Output the [x, y] coordinate of the center of the cell containing the given text.  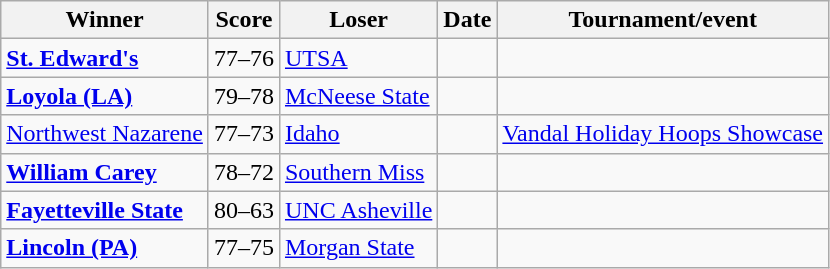
McNeese State [358, 96]
Loyola (LA) [105, 96]
Southern Miss [358, 172]
Loser [358, 20]
UTSA [358, 58]
Fayetteville State [105, 210]
77–75 [244, 248]
St. Edward's [105, 58]
Tournament/event [663, 20]
77–73 [244, 134]
79–78 [244, 96]
78–72 [244, 172]
Morgan State [358, 248]
Northwest Nazarene [105, 134]
Vandal Holiday Hoops Showcase [663, 134]
Lincoln (PA) [105, 248]
Date [468, 20]
UNC Asheville [358, 210]
Idaho [358, 134]
Winner [105, 20]
Score [244, 20]
77–76 [244, 58]
80–63 [244, 210]
William Carey [105, 172]
